Identify which cell holds the provided text, then report its [x, y] central coordinate. 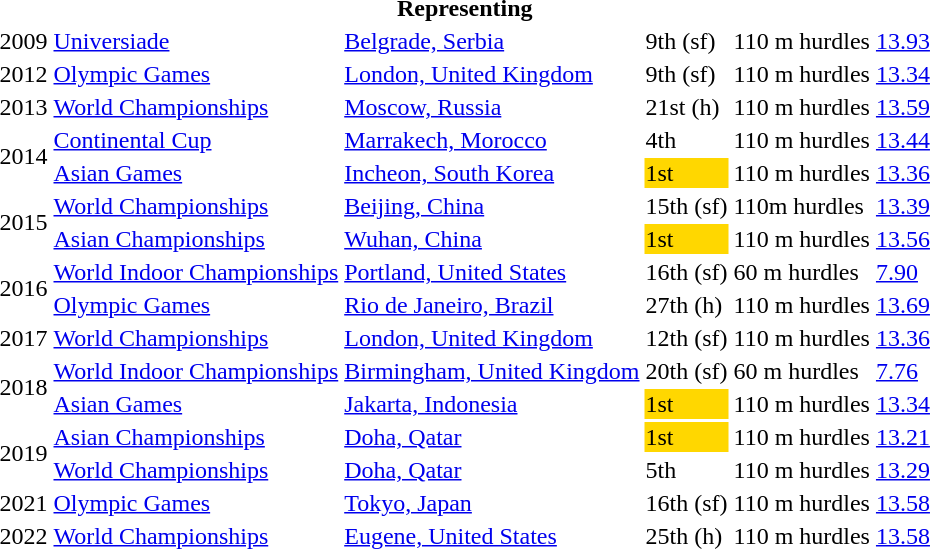
27th (h) [686, 305]
5th [686, 470]
110m hurdles [802, 206]
Birmingham, United Kingdom [492, 371]
21st (h) [686, 107]
Moscow, Russia [492, 107]
Belgrade, Serbia [492, 41]
Incheon, South Korea [492, 173]
Rio de Janeiro, Brazil [492, 305]
15th (sf) [686, 206]
Portland, United States [492, 272]
4th [686, 140]
Wuhan, China [492, 239]
Beijing, China [492, 206]
Tokyo, Japan [492, 503]
Universiade [196, 41]
Marrakech, Morocco [492, 140]
Continental Cup [196, 140]
20th (sf) [686, 371]
12th (sf) [686, 338]
Jakarta, Indonesia [492, 404]
